Determine the [x, y] coordinate at the center of the cell enclosing the given text.  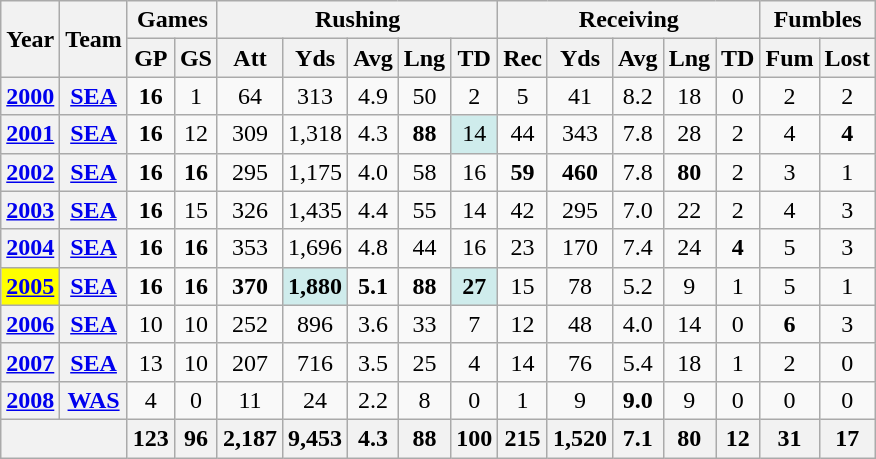
Fumbles [818, 20]
17 [847, 438]
Team [94, 39]
GS [196, 58]
59 [523, 172]
370 [250, 286]
5.2 [638, 286]
353 [250, 248]
Rushing [357, 20]
48 [580, 324]
123 [150, 438]
Rec [523, 58]
50 [424, 96]
25 [424, 362]
4.9 [374, 96]
1,175 [316, 172]
7.0 [638, 210]
4.4 [374, 210]
8 [424, 400]
28 [689, 134]
9,453 [316, 438]
252 [250, 324]
3.6 [374, 324]
8.2 [638, 96]
11 [250, 400]
42 [523, 210]
41 [580, 96]
5.1 [374, 286]
1,696 [316, 248]
309 [250, 134]
170 [580, 248]
2001 [30, 134]
716 [316, 362]
2007 [30, 362]
23 [523, 248]
Att [250, 58]
78 [580, 286]
896 [316, 324]
Games [172, 20]
22 [689, 210]
1,435 [316, 210]
313 [316, 96]
2002 [30, 172]
326 [250, 210]
Receiving [629, 20]
WAS [94, 400]
58 [424, 172]
55 [424, 210]
3.5 [374, 362]
7.1 [638, 438]
13 [150, 362]
GP [150, 58]
1,880 [316, 286]
1,520 [580, 438]
33 [424, 324]
7.4 [638, 248]
31 [790, 438]
2.2 [374, 400]
2003 [30, 210]
4.8 [374, 248]
2006 [30, 324]
6 [790, 324]
7 [474, 324]
2004 [30, 248]
Lost [847, 58]
5.4 [638, 362]
Fum [790, 58]
207 [250, 362]
96 [196, 438]
Year [30, 39]
2008 [30, 400]
100 [474, 438]
9.0 [638, 400]
2005 [30, 286]
27 [474, 286]
64 [250, 96]
215 [523, 438]
2000 [30, 96]
460 [580, 172]
76 [580, 362]
2,187 [250, 438]
343 [580, 134]
1,318 [316, 134]
